Locate the cell with the specified text and output its [X, Y] center coordinate. 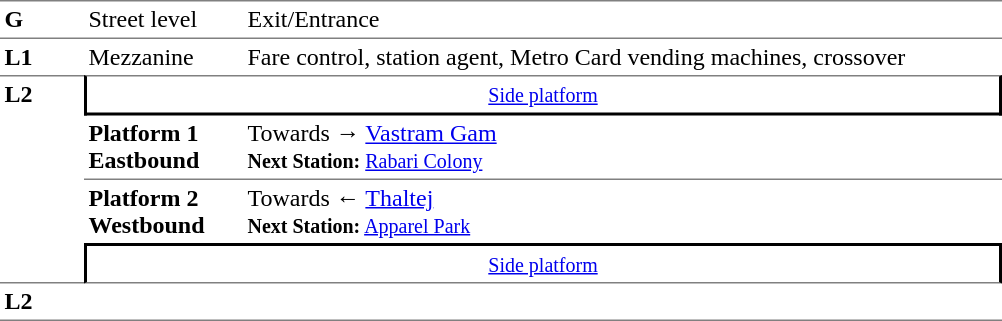
Exit/Entrance [622, 20]
Street level [164, 20]
G [42, 20]
L1 [42, 57]
Mezzanine [164, 57]
Fare control, station agent, Metro Card vending machines, crossover [622, 57]
Platform 1Eastbound [164, 148]
Platform 2Westbound [164, 212]
Towards ← ThaltejNext Station: Apparel Park [622, 212]
Towards → Vastram GamNext Station: Rabari Colony [622, 148]
L2 [42, 179]
